Determine the [x, y] coordinate at the center of the cell enclosing the given text.  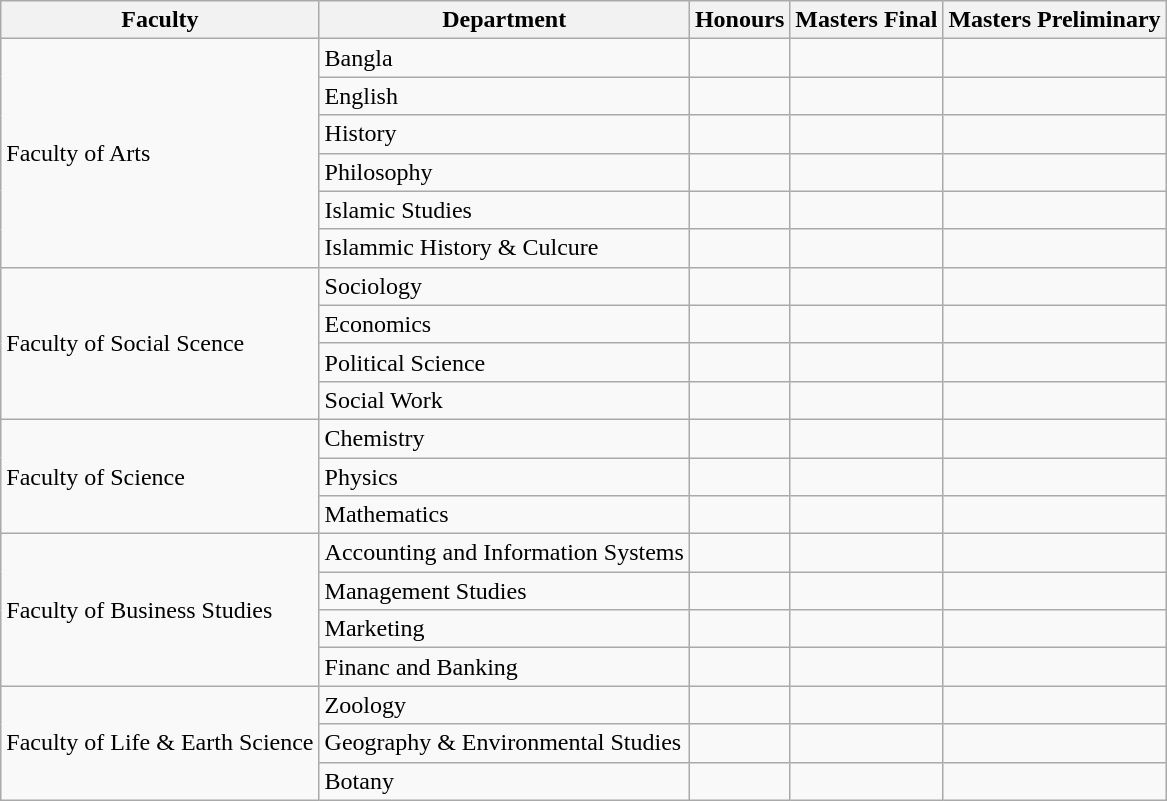
Financ and Banking [504, 667]
Faculty [160, 20]
Bangla [504, 58]
Mathematics [504, 515]
History [504, 134]
Faculty of Arts [160, 153]
Faculty of Social Scence [160, 343]
Political Science [504, 362]
Chemistry [504, 438]
Faculty of Science [160, 476]
Sociology [504, 286]
Zoology [504, 705]
Islamic Studies [504, 210]
Islammic History & Culcure [504, 248]
Philosophy [504, 172]
Faculty of Business Studies [160, 610]
Geography & Environmental Studies [504, 743]
Physics [504, 477]
Masters Final [866, 20]
Masters Preliminary [1054, 20]
Marketing [504, 629]
Botany [504, 781]
Faculty of Life & Earth Science [160, 743]
English [504, 96]
Social Work [504, 400]
Department [504, 20]
Honours [739, 20]
Accounting and Information Systems [504, 553]
Economics [504, 324]
Management Studies [504, 591]
